Find where the given text appears and provide that cell's center as [x, y] coordinate. 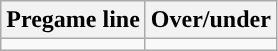
Over/under [210, 20]
Pregame line [74, 20]
